Find where the given text appears and provide that cell's center as (X, Y) coordinate. 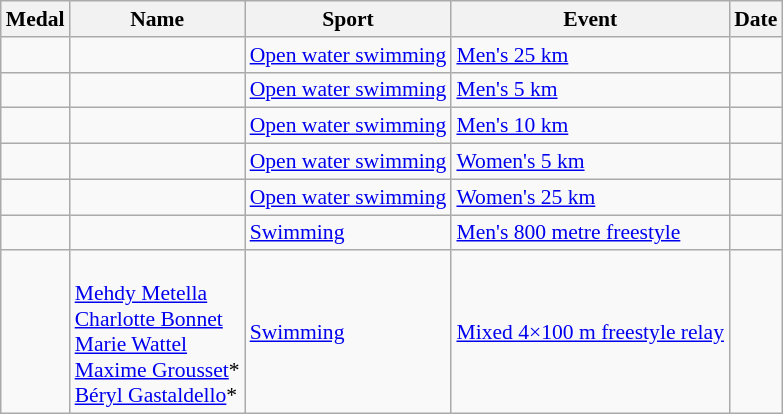
Medal (36, 19)
Men's 800 metre freestyle (590, 233)
Men's 10 km (590, 126)
Name (158, 19)
Men's 5 km (590, 90)
Women's 5 km (590, 162)
Mixed 4×100 m freestyle relay (590, 332)
Women's 25 km (590, 197)
Sport (348, 19)
Event (590, 19)
Date (756, 19)
Mehdy MetellaCharlotte BonnetMarie WattelMaxime Grousset*Béryl Gastaldello* (158, 332)
Men's 25 km (590, 55)
